From the cell containing the given text, extract its center point as [X, Y] coordinate. 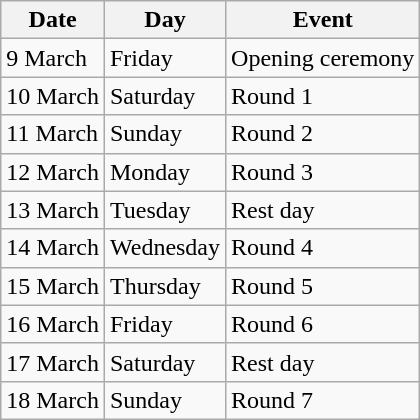
18 March [53, 400]
13 March [53, 210]
Round 7 [323, 400]
Day [164, 20]
Tuesday [164, 210]
Round 3 [323, 172]
17 March [53, 362]
15 March [53, 286]
Event [323, 20]
Round 6 [323, 324]
9 March [53, 58]
16 March [53, 324]
Thursday [164, 286]
Opening ceremony [323, 58]
10 March [53, 96]
Date [53, 20]
Round 5 [323, 286]
14 March [53, 248]
Wednesday [164, 248]
11 March [53, 134]
Round 1 [323, 96]
Monday [164, 172]
12 March [53, 172]
Round 2 [323, 134]
Round 4 [323, 248]
